Pinpoint the cell where the given text exists, returning its (x, y) midpoint coordinate. 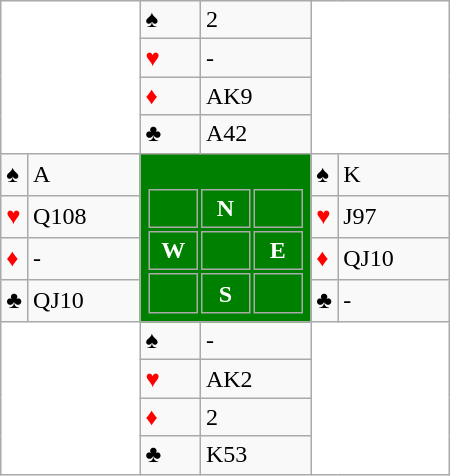
S (226, 294)
K53 (255, 455)
E (278, 251)
W (174, 251)
N W E S (226, 238)
A42 (255, 134)
AK2 (255, 379)
A (84, 174)
Q108 (84, 216)
K (394, 174)
AK9 (255, 96)
N (226, 209)
J97 (394, 216)
